Return the [X, Y] coordinate for the center point of the cell that contains the specified text.  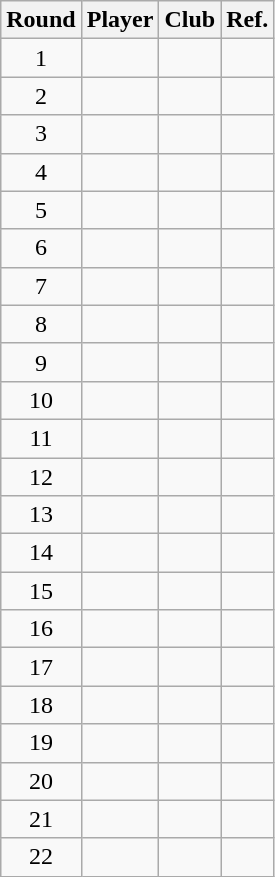
11 [41, 438]
20 [41, 781]
14 [41, 553]
6 [41, 248]
9 [41, 362]
1 [41, 58]
15 [41, 591]
17 [41, 667]
21 [41, 819]
3 [41, 134]
10 [41, 400]
Round [41, 20]
Player [120, 20]
19 [41, 743]
5 [41, 210]
Ref. [248, 20]
2 [41, 96]
13 [41, 515]
16 [41, 629]
18 [41, 705]
12 [41, 477]
Club [190, 20]
7 [41, 286]
4 [41, 172]
22 [41, 857]
8 [41, 324]
